From the cell containing the given text, extract its center point as [x, y] coordinate. 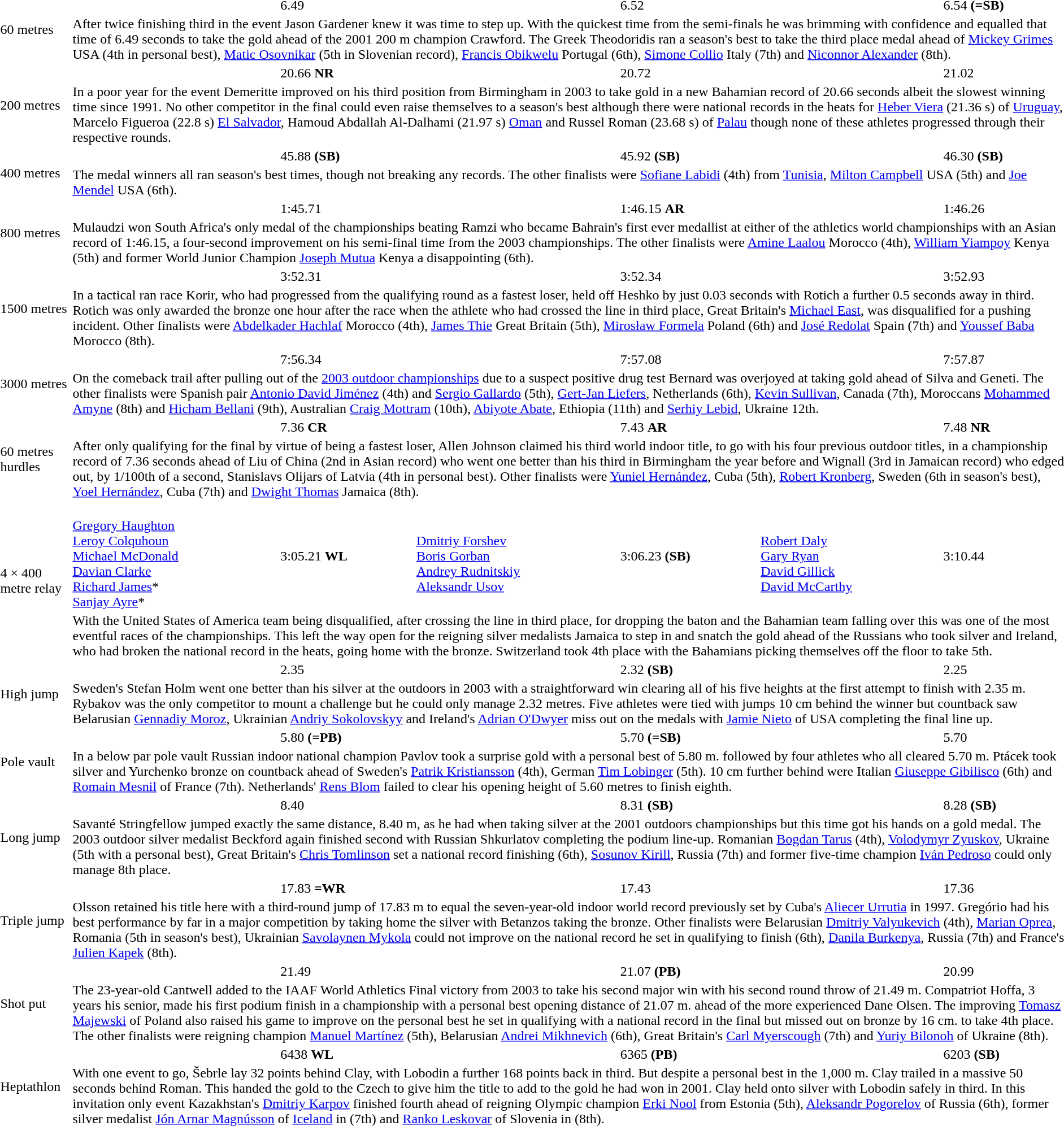
5.80 (=PB) [347, 737]
20.66 NR [347, 73]
2.35 [347, 669]
Robert DalyGary RyanDavid GillickDavid McCarthy [850, 556]
6365 (PB) [688, 1054]
21.49 [347, 971]
2.32 (SB) [688, 669]
Dmitriy ForshevBoris GorbanAndrey RudnitskiyAleksandr Usov [516, 556]
Gregory HaughtonLeroy ColquhounMichael McDonaldDavian ClarkeRichard James*Sanjay Ayre* [175, 556]
6438 WL [347, 1054]
8.40 [347, 805]
20.72 [688, 73]
1:45.71 [347, 208]
7:56.34 [347, 359]
7.43 AR [688, 427]
45.92 (SB) [688, 156]
3:06.23 (SB) [688, 556]
5.70 (=SB) [688, 737]
17.43 [688, 888]
1:46.15 AR [688, 208]
7:57.08 [688, 359]
45.88 (SB) [347, 156]
3:52.31 [347, 276]
17.83 =WR [347, 888]
21.07 (PB) [688, 971]
8.31 (SB) [688, 805]
3:05.21 WL [347, 556]
3:52.34 [688, 276]
7.36 CR [347, 427]
